Capture the cell that displays the provided text and extract its (X, Y) central coordinate. 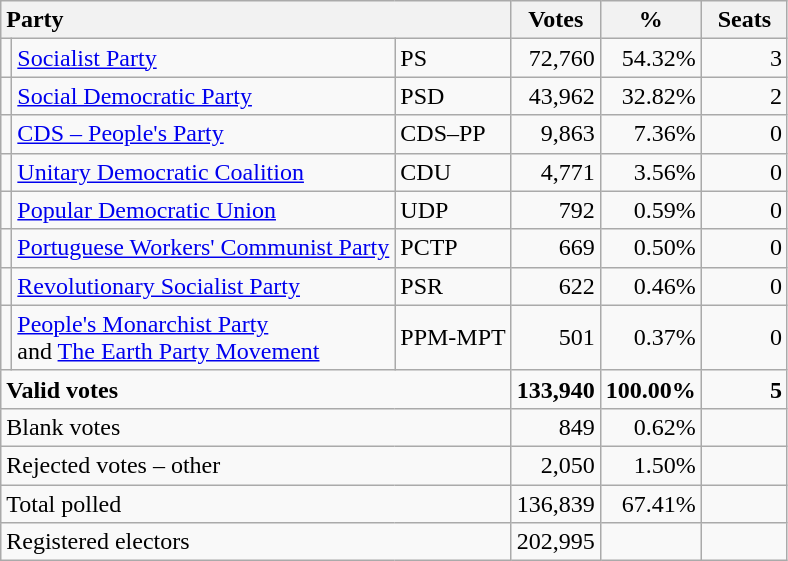
2,050 (556, 465)
5 (744, 389)
72,760 (556, 58)
0.62% (650, 427)
People's Monarchist Partyand The Earth Party Movement (204, 338)
Portuguese Workers' Communist Party (204, 248)
43,962 (556, 96)
Socialist Party (204, 58)
0.46% (650, 286)
0.37% (650, 338)
1.50% (650, 465)
67.41% (650, 503)
136,839 (556, 503)
PPM-MPT (453, 338)
0.50% (650, 248)
669 (556, 248)
CDS–PP (453, 134)
Blank votes (256, 427)
Votes (556, 20)
Unitary Democratic Coalition (204, 172)
849 (556, 427)
PCTP (453, 248)
133,940 (556, 389)
% (650, 20)
622 (556, 286)
100.00% (650, 389)
UDP (453, 210)
PSD (453, 96)
Registered electors (256, 542)
Social Democratic Party (204, 96)
Total polled (256, 503)
Popular Democratic Union (204, 210)
3.56% (650, 172)
32.82% (650, 96)
501 (556, 338)
792 (556, 210)
7.36% (650, 134)
Rejected votes – other (256, 465)
CDU (453, 172)
Revolutionary Socialist Party (204, 286)
CDS – People's Party (204, 134)
0.59% (650, 210)
PS (453, 58)
9,863 (556, 134)
3 (744, 58)
Valid votes (256, 389)
Party (256, 20)
Seats (744, 20)
2 (744, 96)
PSR (453, 286)
202,995 (556, 542)
54.32% (650, 58)
4,771 (556, 172)
